Determine the [X, Y] coordinate at the center of the cell enclosing the given text.  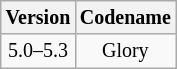
5.0–5.3 [38, 52]
Version [38, 18]
Codename [126, 18]
Glory [126, 52]
